Return the (x, y) coordinate for the center point of the cell that contains the specified text.  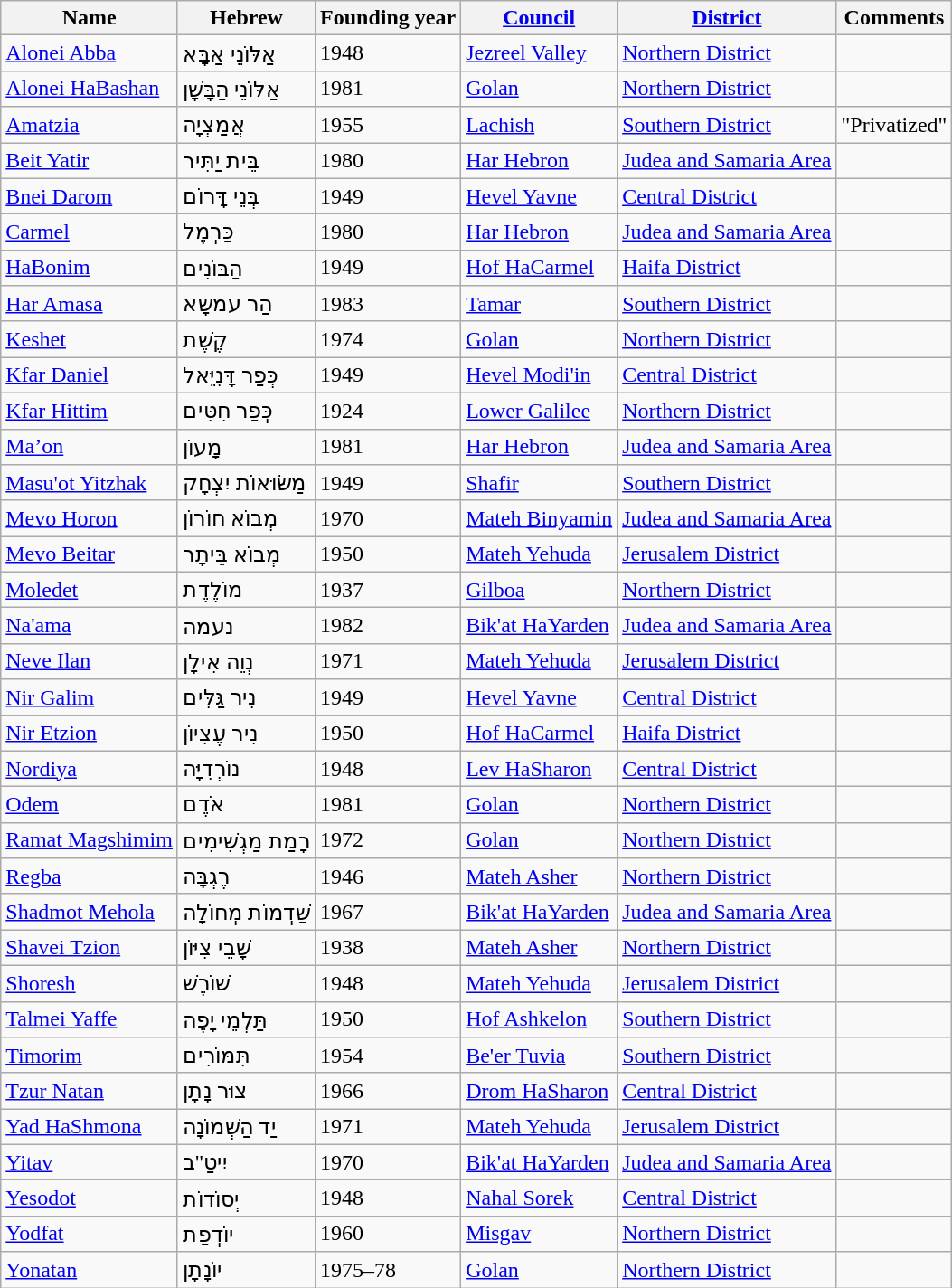
Yitav (90, 1162)
צוּר נָתָן (246, 1091)
נִיר עֶצִיוֹן (246, 733)
Regba (90, 876)
כַּרְמֶל (246, 232)
1938 (389, 948)
יְסוֹדוֹת (246, 1198)
יוֹדְפַת (246, 1234)
Hof Ashkelon (539, 1019)
Na'ama (90, 626)
1974 (389, 339)
שׁוֹרֶשׁ (246, 983)
Shavei Tzion (90, 948)
1966 (389, 1091)
Har Amasa (90, 304)
הַר עמשָא (246, 304)
אַלּוֹנֵי הַבָּשָׁן (246, 89)
Founding year (389, 18)
1954 (389, 1056)
Alonei HaBashan (90, 89)
כְּפַר חִטִּים (246, 411)
Lachish (539, 125)
Kfar Hittim (90, 411)
Nir Galim (90, 697)
נעמה (246, 626)
Keshet (90, 339)
Kfar Daniel (90, 375)
בְּנֵי דָּרוֹם (246, 196)
יַד הַשְּׁמוֹנָה (246, 1127)
Shadmot Mehola (90, 912)
Yodfat (90, 1234)
מוֹלֶדֶת (246, 590)
נִיר גַּלִּים (246, 697)
Hevel Modi'in (539, 375)
Mevo Horon (90, 518)
Shafir (539, 483)
Misgav (539, 1234)
מְבוֹא חוֹרוֹן (246, 518)
Nir Etzion (90, 733)
Nordiya (90, 769)
Amatzia (90, 125)
1937 (389, 590)
רָמַת מַגְשִׁימִים (246, 840)
1982 (389, 626)
מָעוֹן (246, 447)
רֶגְבָּה (246, 876)
Masu'ot Yitzhak (90, 483)
1955 (389, 125)
Comments (894, 18)
אַלּוֹנֵי אַבָּא (246, 53)
יִיטַ"ב (246, 1162)
1960 (389, 1234)
אֹדֶם (246, 805)
Name (90, 18)
מַשּׂוּאוֹת יִצְחָק (246, 483)
Talmei Yaffe (90, 1019)
Council (539, 18)
Lev HaSharon (539, 769)
1983 (389, 304)
Yonatan (90, 1270)
Nahal Sorek (539, 1198)
Be'er Tuvia (539, 1056)
כְּפַר דָּנִיֵּאל (246, 375)
District (727, 18)
1975–78 (389, 1270)
מְבוֹא בֵּיתָר (246, 554)
Beit Yatir (90, 161)
Tamar (539, 304)
Yesodot (90, 1198)
יוֹנָתָן (246, 1270)
Yad HaShmona (90, 1127)
Moledet (90, 590)
שָׁבֵי צִיּוֹן (246, 948)
הַבּוֹנִים (246, 268)
Bnei Darom (90, 196)
Neve Ilan (90, 661)
Ma’on (90, 447)
Drom HaSharon (539, 1091)
1967 (389, 912)
Odem (90, 805)
1924 (389, 411)
שַׁדְמוֹת מְחוֹלָה (246, 912)
נוֹרְדִיָּה (246, 769)
Mateh Binyamin (539, 518)
Hebrew (246, 18)
Tzur Natan (90, 1091)
בֵּית יַתִּיר (246, 161)
Gilboa (539, 590)
"Privatized" (894, 125)
Jezreel Valley (539, 53)
Shoresh (90, 983)
Timorim (90, 1056)
קֶשֶׁת (246, 339)
Mevo Beitar (90, 554)
HaBonim (90, 268)
1946 (389, 876)
1972 (389, 840)
Carmel (90, 232)
Lower Galilee (539, 411)
Ramat Magshimim (90, 840)
אֲמַצְיָה (246, 125)
נְוֵה אִילָן (246, 661)
תִּמּוֹרִים (246, 1056)
Alonei Abba (90, 53)
תַּלְמֵי יָפֶה (246, 1019)
